Provide the (x, y) coordinate of the cell's center where the given text is located.  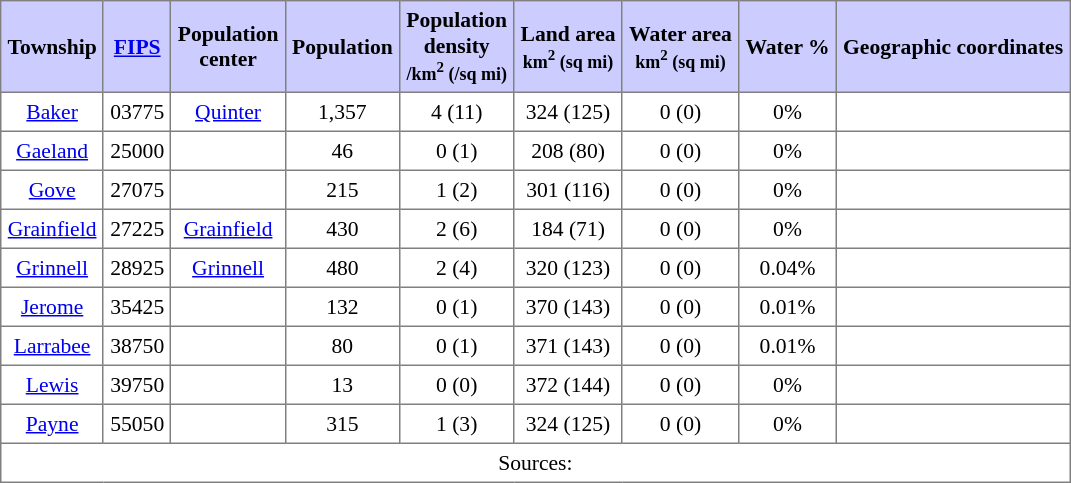
Jerome (52, 306)
1 (2) (457, 190)
2 (4) (457, 268)
1 (3) (457, 424)
Gove (52, 190)
Water areakm2 (sq mi) (680, 47)
Larrabee (52, 346)
35425 (136, 306)
Geographic coordinates (953, 47)
13 (342, 384)
315 (342, 424)
25000 (136, 150)
Water % (788, 47)
320 (123) (568, 268)
301 (116) (568, 190)
132 (342, 306)
39750 (136, 384)
27225 (136, 228)
03775 (136, 112)
215 (342, 190)
80 (342, 346)
Land areakm2 (sq mi) (568, 47)
Gaeland (52, 150)
208 (80) (568, 150)
Quinter (228, 112)
184 (71) (568, 228)
FIPS (136, 47)
372 (144) (568, 384)
Populationcenter (228, 47)
46 (342, 150)
480 (342, 268)
Sources: (536, 462)
38750 (136, 346)
Baker (52, 112)
Population (342, 47)
0.04% (788, 268)
4 (11) (457, 112)
Payne (52, 424)
Lewis (52, 384)
2 (6) (457, 228)
1,357 (342, 112)
28925 (136, 268)
Township (52, 47)
370 (143) (568, 306)
430 (342, 228)
27075 (136, 190)
Populationdensity/km2 (/sq mi) (457, 47)
55050 (136, 424)
371 (143) (568, 346)
